Extract the [X, Y] coordinate from the center of the cell holding the provided text.  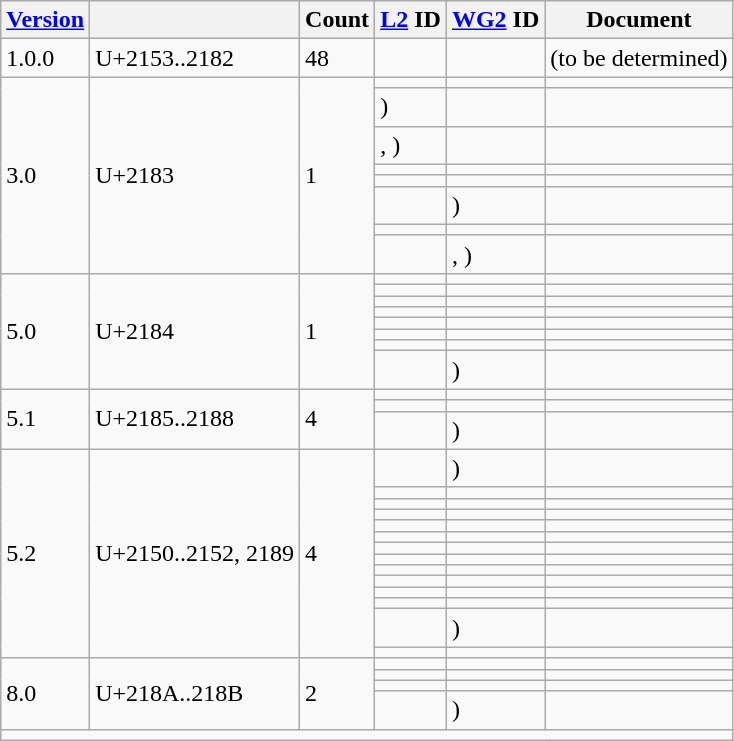
8.0 [46, 694]
Count [338, 20]
5.1 [46, 419]
U+2150..2152, 2189 [195, 554]
WG2 ID [495, 20]
48 [338, 58]
U+2185..2188 [195, 419]
5.0 [46, 331]
(to be determined) [639, 58]
2 [338, 694]
U+2184 [195, 331]
5.2 [46, 554]
U+2153..2182 [195, 58]
3.0 [46, 175]
Version [46, 20]
U+2183 [195, 175]
1.0.0 [46, 58]
L2 ID [411, 20]
Document [639, 20]
U+218A..218B [195, 694]
